Search for the cell housing the specified text and yield its (X, Y) center coordinate. 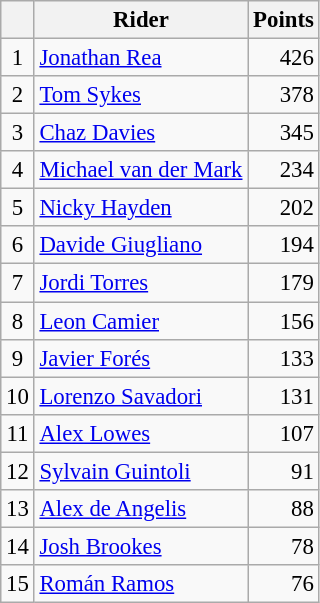
Alex de Angelis (141, 509)
15 (18, 584)
78 (284, 546)
91 (284, 471)
Nicky Hayden (141, 208)
107 (284, 433)
234 (284, 170)
426 (284, 58)
Jordi Torres (141, 283)
Javier Forés (141, 358)
Sylvain Guintoli (141, 471)
345 (284, 133)
Points (284, 20)
1 (18, 58)
156 (284, 321)
378 (284, 95)
3 (18, 133)
Alex Lowes (141, 433)
76 (284, 584)
194 (284, 245)
131 (284, 396)
5 (18, 208)
Rider (141, 20)
7 (18, 283)
Davide Giugliano (141, 245)
8 (18, 321)
Tom Sykes (141, 95)
Jonathan Rea (141, 58)
Chaz Davies (141, 133)
88 (284, 509)
14 (18, 546)
12 (18, 471)
Josh Brookes (141, 546)
Lorenzo Savadori (141, 396)
6 (18, 245)
Michael van der Mark (141, 170)
Leon Camier (141, 321)
10 (18, 396)
202 (284, 208)
Román Ramos (141, 584)
2 (18, 95)
133 (284, 358)
4 (18, 170)
13 (18, 509)
179 (284, 283)
9 (18, 358)
11 (18, 433)
